Find where the given text appears and provide that cell's center as [X, Y] coordinate. 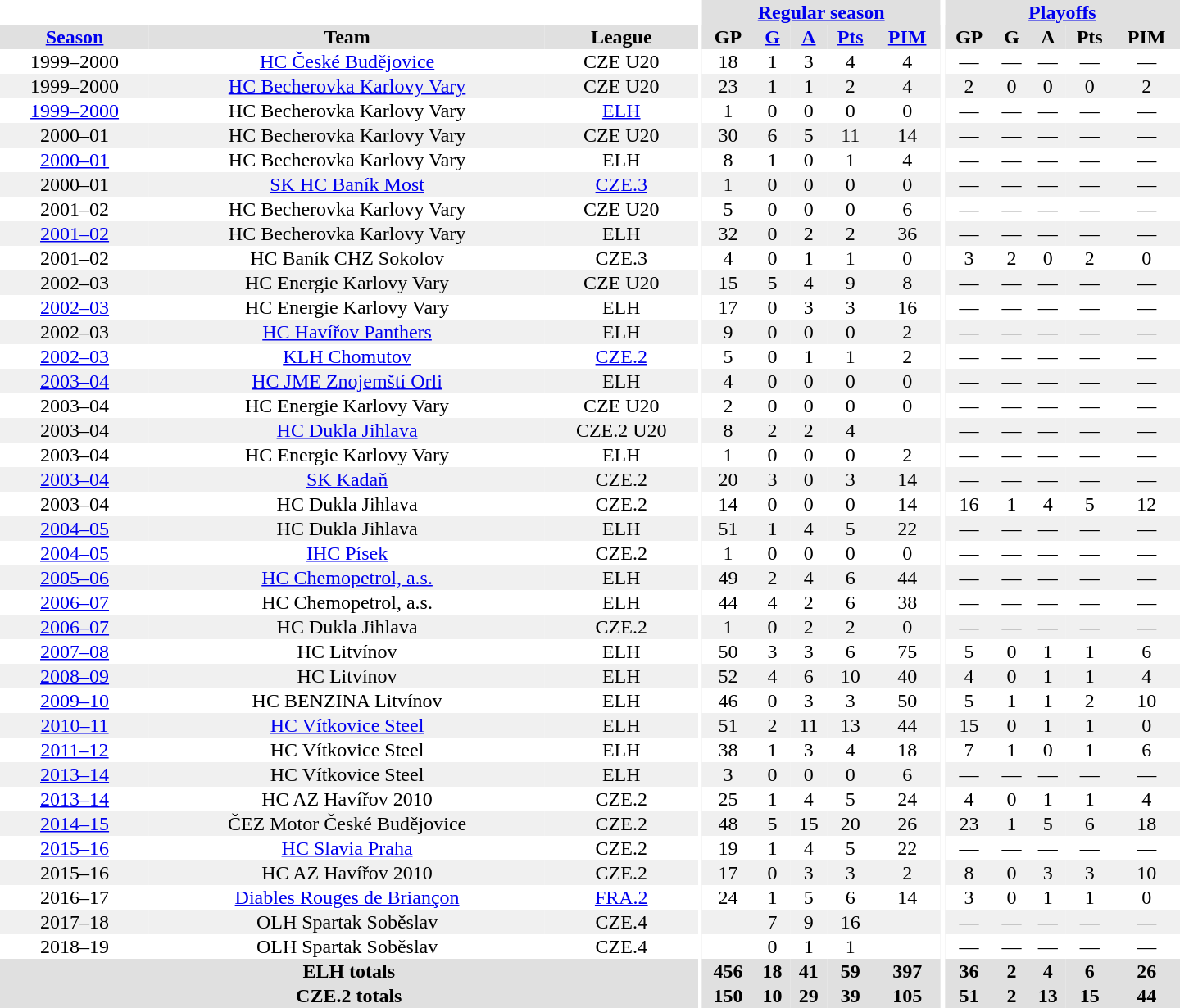
KLH Chomutov [347, 356]
2008–09 [75, 676]
2014–15 [75, 824]
HC Baník CHZ Sokolov [347, 258]
ELH totals [349, 971]
SK HC Baník Most [347, 184]
150 [728, 996]
HC Slavia Praha [347, 848]
Playoffs [1062, 12]
32 [728, 234]
2011–12 [75, 750]
ČEZ Motor České Budějovice [347, 824]
12 [1146, 504]
2016–17 [75, 897]
46 [728, 701]
52 [728, 676]
2007–08 [75, 652]
HC JME Znojemští Orli [347, 381]
49 [728, 578]
Regular season [821, 12]
105 [906, 996]
40 [906, 676]
CZE.2 U20 [621, 430]
CZE.2 totals [349, 996]
41 [809, 971]
75 [906, 652]
2017–18 [75, 922]
59 [851, 971]
2010–11 [75, 725]
2018–19 [75, 947]
2009–10 [75, 701]
456 [728, 971]
Diables Rouges de Briançon [347, 897]
IHC Písek [347, 553]
League [621, 37]
HC České Budějovice [347, 61]
2005–06 [75, 578]
Season [75, 37]
SK Kadaň [347, 479]
397 [906, 971]
HC Havířov Panthers [347, 332]
29 [809, 996]
FRA.2 [621, 897]
30 [728, 135]
HC BENZINA Litvínov [347, 701]
48 [728, 824]
19 [728, 848]
Team [347, 37]
39 [851, 996]
25 [728, 799]
